Find where the given text appears and provide that cell's center as [X, Y] coordinate. 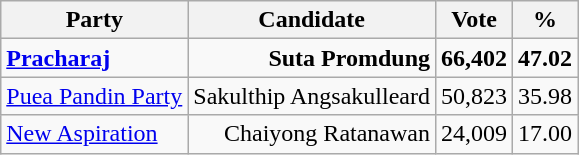
Party [94, 20]
Vote [474, 20]
Sakulthip Angsakulleard [312, 96]
Pracharaj [94, 58]
New Aspiration [94, 134]
Suta Promdung [312, 58]
% [546, 20]
35.98 [546, 96]
50,823 [474, 96]
Chaiyong Ratanawan [312, 134]
24,009 [474, 134]
Candidate [312, 20]
17.00 [546, 134]
47.02 [546, 58]
66,402 [474, 58]
Puea Pandin Party [94, 96]
